Capture the cell that displays the provided text and extract its [x, y] central coordinate. 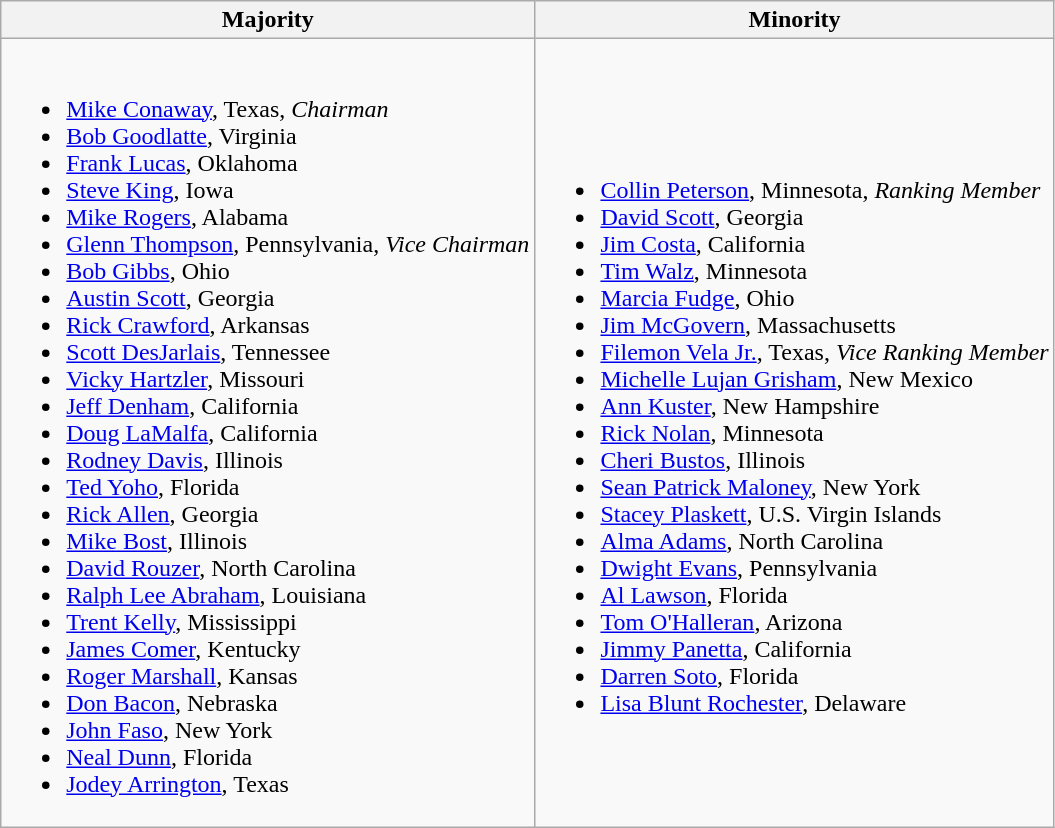
Minority [794, 20]
Majority [268, 20]
